Scan for the cell matching the given text and deliver its (x, y) coordinate at center. 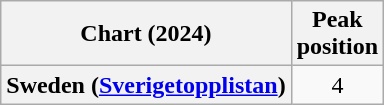
Chart (2024) (146, 34)
4 (337, 85)
Sweden (Sverigetopplistan) (146, 85)
Peakposition (337, 34)
